From the cell containing the given text, extract its center point as [x, y] coordinate. 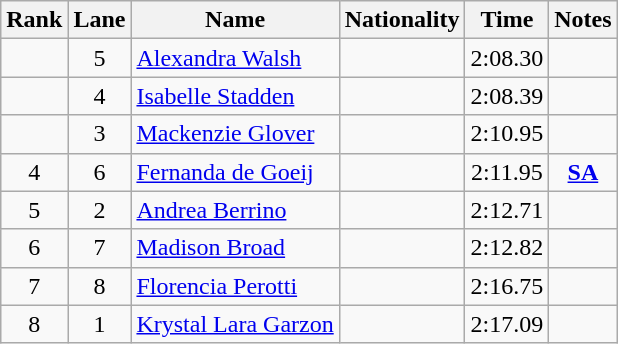
Fernanda de Goeij [235, 172]
Madison Broad [235, 248]
2:16.75 [507, 286]
3 [100, 134]
Nationality [402, 20]
Notes [583, 20]
Mackenzie Glover [235, 134]
2:11.95 [507, 172]
Lane [100, 20]
1 [100, 324]
2:12.71 [507, 210]
SA [583, 172]
2:12.82 [507, 248]
Isabelle Stadden [235, 96]
Time [507, 20]
2:17.09 [507, 324]
Andrea Berrino [235, 210]
2:08.30 [507, 58]
2:10.95 [507, 134]
Krystal Lara Garzon [235, 324]
Alexandra Walsh [235, 58]
Name [235, 20]
2:08.39 [507, 96]
2 [100, 210]
Florencia Perotti [235, 286]
Rank [34, 20]
